Return the [x, y] coordinate for the center point of the cell that contains the specified text.  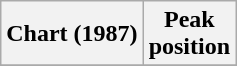
Chart (1987) [72, 34]
Peakposition [189, 34]
